Return the [X, Y] coordinate for the center point of the cell that contains the specified text.  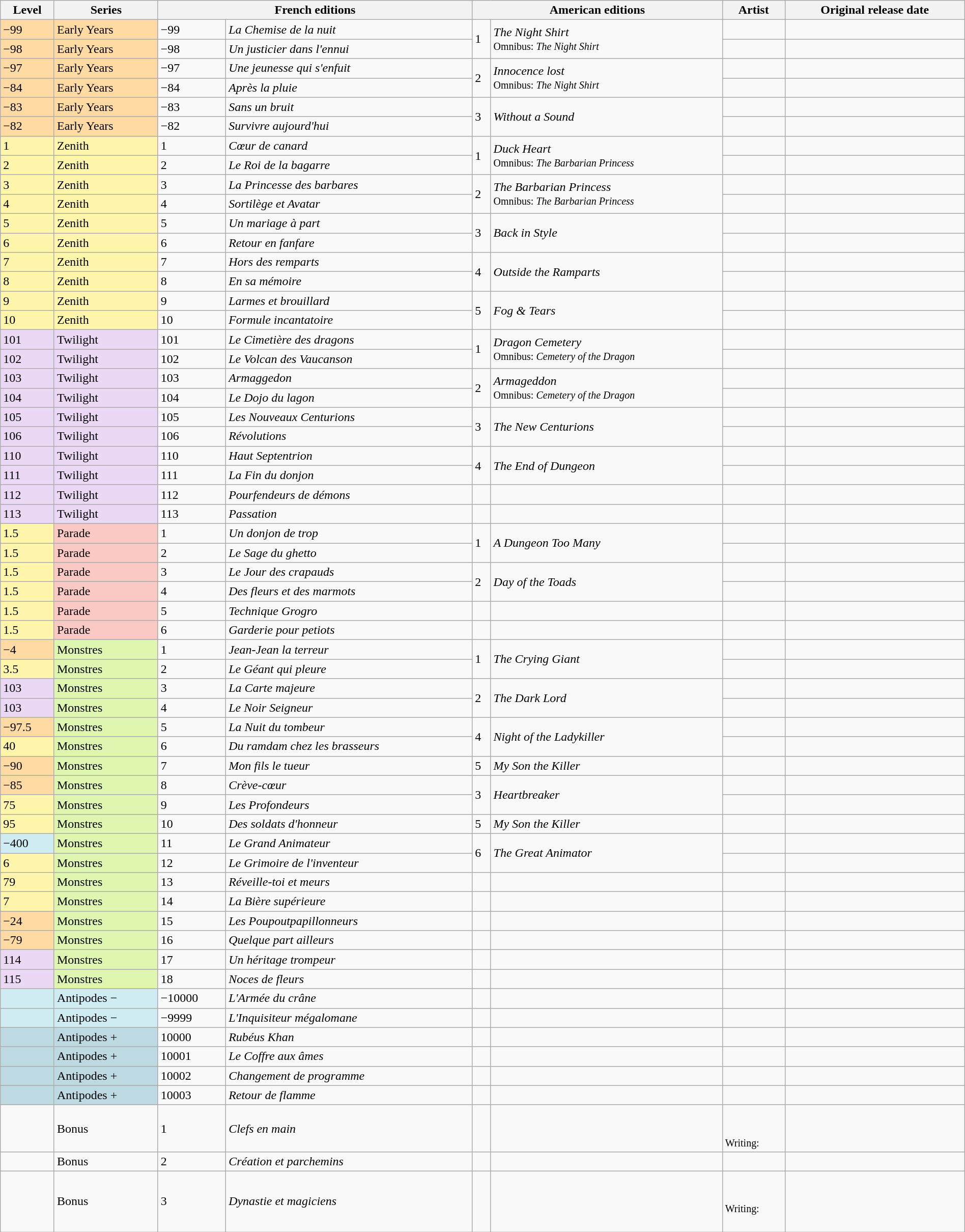
18 [191, 979]
La Princesse des barbares [349, 184]
Les Nouveaux Centurions [349, 417]
The Night Shirt Omnibus: The Night Shirt [607, 39]
11 [191, 843]
Sans un bruit [349, 107]
−85 [27, 785]
Haut Septentrion [349, 456]
Du ramdam chez les brasseurs [349, 746]
Après la pluie [349, 88]
10003 [191, 1095]
Hors des remparts [349, 262]
Rubéus Khan [349, 1037]
Survivre aujourd'hui [349, 126]
La Nuit du tombeur [349, 727]
Duck Heart Omnibus: The Barbarian Princess [607, 155]
40 [27, 746]
Le Roi de la bagarre [349, 165]
Formule incantatoire [349, 320]
Un justicier dans l'ennui [349, 49]
Le Coffre aux âmes [349, 1056]
American editions [598, 10]
Retour de flamme [349, 1095]
15 [191, 921]
La Bière supérieure [349, 902]
−10000 [191, 998]
−90 [27, 766]
3.5 [27, 669]
Jean-Jean la terreur [349, 650]
Armaggedon [349, 378]
Noces de fleurs [349, 979]
The End of Dungeon [607, 465]
79 [27, 882]
A Dungeon Too Many [607, 543]
17 [191, 960]
114 [27, 960]
10001 [191, 1056]
The Crying Giant [607, 659]
L'Armée du crâne [349, 998]
The Barbarian Princess Omnibus: The Barbarian Princess [607, 194]
Le Dojo du lagon [349, 398]
Crève-cœur [349, 785]
Le Sage du ghetto [349, 552]
Un héritage trompeur [349, 960]
Artist [753, 10]
La Carte majeure [349, 688]
Series [106, 10]
Révolutions [349, 436]
Le Grand Animateur [349, 843]
Réveille-toi et meurs [349, 882]
Des soldats d'honneur [349, 824]
16 [191, 940]
The Great Animator [607, 853]
Fog & Tears [607, 311]
Le Grimoire de l'inventeur [349, 863]
Without a Sound [607, 117]
14 [191, 902]
Le Noir Seigneur [349, 708]
Retour en fanfare [349, 243]
Night of the Ladykiller [607, 737]
Day of the Toads [607, 582]
Des fleurs et des marmots [349, 592]
Changement de programme [349, 1076]
Dragon Cemetery Omnibus: Cemetery of the Dragon [607, 349]
The Dark Lord [607, 698]
Level [27, 10]
La Chemise de la nuit [349, 30]
Un donjon de trop [349, 533]
Le Volcan des Vaucanson [349, 359]
Clefs en main [349, 1128]
Technique Grogro [349, 611]
115 [27, 979]
Outside the Ramparts [607, 272]
Le Cimetière des dragons [349, 340]
Cœur de canard [349, 146]
Passation [349, 514]
95 [27, 824]
Original release date [874, 10]
13 [191, 882]
75 [27, 804]
−400 [27, 843]
Un mariage à part [349, 223]
Le Jour des crapauds [349, 572]
10000 [191, 1037]
Les Profondeurs [349, 804]
Armageddon Omnibus: Cemetery of the Dragon [607, 388]
−9999 [191, 1018]
Heartbreaker [607, 795]
La Fin du donjon [349, 475]
Back in Style [607, 233]
−24 [27, 921]
10002 [191, 1076]
Les Poupoutpapillonneurs [349, 921]
−97.5 [27, 727]
Mon fils le tueur [349, 766]
En sa mémoire [349, 282]
Une jeunesse qui s'enfuit [349, 68]
Création et parchemins [349, 1161]
Garderie pour petiots [349, 630]
−79 [27, 940]
Dynastie et magiciens [349, 1201]
French editions [315, 10]
Sortilège et Avatar [349, 204]
−4 [27, 650]
The New Centurions [607, 427]
Larmes et brouillard [349, 301]
12 [191, 863]
Pourfendeurs de démons [349, 494]
L'Inquisiteur mégalomane [349, 1018]
Innocence lost Omnibus: The Night Shirt [607, 78]
Quelque part ailleurs [349, 940]
Le Géant qui pleure [349, 669]
